Detect which cell encompasses the target text, then output its [x, y] center coordinate. 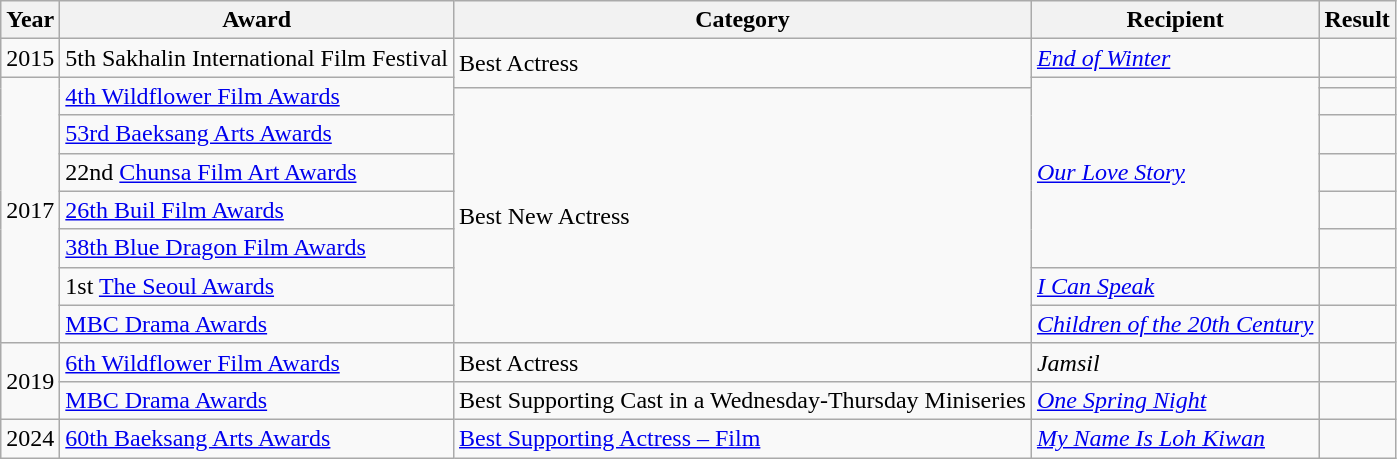
Result [1357, 20]
26th Buil Film Awards [257, 210]
60th Baeksang Arts Awards [257, 438]
53rd Baeksang Arts Awards [257, 134]
6th Wildflower Film Awards [257, 362]
2024 [30, 438]
I Can Speak [1174, 286]
Children of the 20th Century [1174, 324]
4th Wildflower Film Awards [257, 96]
Recipient [1174, 20]
My Name Is Loh Kiwan [1174, 438]
Best Supporting Actress – Film [742, 438]
Best Supporting Cast in a Wednesday-Thursday Miniseries [742, 400]
One Spring Night [1174, 400]
2019 [30, 381]
5th Sakhalin International Film Festival [257, 58]
Jamsil [1174, 362]
End of Winter [1174, 58]
2017 [30, 210]
Our Love Story [1174, 172]
Best New Actress [742, 216]
1st The Seoul Awards [257, 286]
Category [742, 20]
22nd Chunsa Film Art Awards [257, 172]
2015 [30, 58]
Award [257, 20]
Year [30, 20]
38th Blue Dragon Film Awards [257, 248]
